Provide the (X, Y) coordinate of the cell's center where the given text is located.  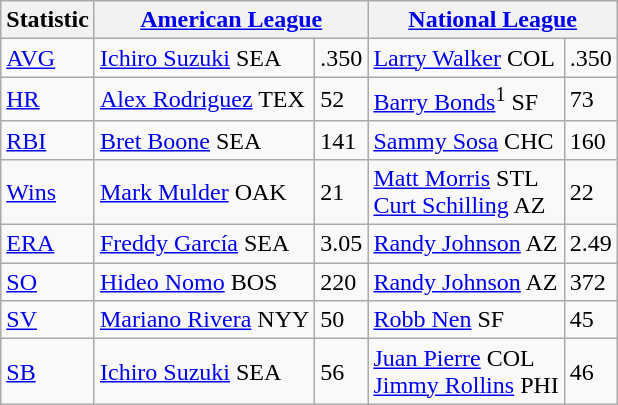
AVG (48, 58)
Bret Boone SEA (204, 140)
52 (342, 100)
RBI (48, 140)
141 (342, 140)
3.05 (342, 244)
Wins (48, 192)
Statistic (48, 20)
Hideo Nomo BOS (204, 282)
21 (342, 192)
Freddy García SEA (204, 244)
Mariano Rivera NYY (204, 320)
45 (590, 320)
SO (48, 282)
46 (590, 372)
SV (48, 320)
22 (590, 192)
2.49 (590, 244)
Mark Mulder OAK (204, 192)
Robb Nen SF (466, 320)
160 (590, 140)
Sammy Sosa CHC (466, 140)
ERA (48, 244)
Larry Walker COL (466, 58)
220 (342, 282)
73 (590, 100)
56 (342, 372)
National League (492, 20)
Matt Morris STLCurt Schilling AZ (466, 192)
HR (48, 100)
372 (590, 282)
Alex Rodriguez TEX (204, 100)
SB (48, 372)
American League (230, 20)
50 (342, 320)
Barry Bonds1 SF (466, 100)
Juan Pierre COLJimmy Rollins PHI (466, 372)
